For the text-containing cell, return its midpoint in [X, Y] coordinate format. 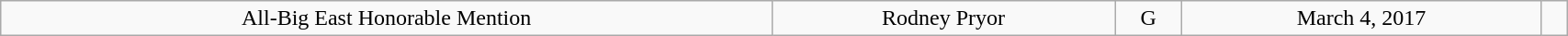
G [1148, 18]
All-Big East Honorable Mention [387, 18]
March 4, 2017 [1361, 18]
Rodney Pryor [942, 18]
